Capture the cell that displays the provided text and extract its (x, y) central coordinate. 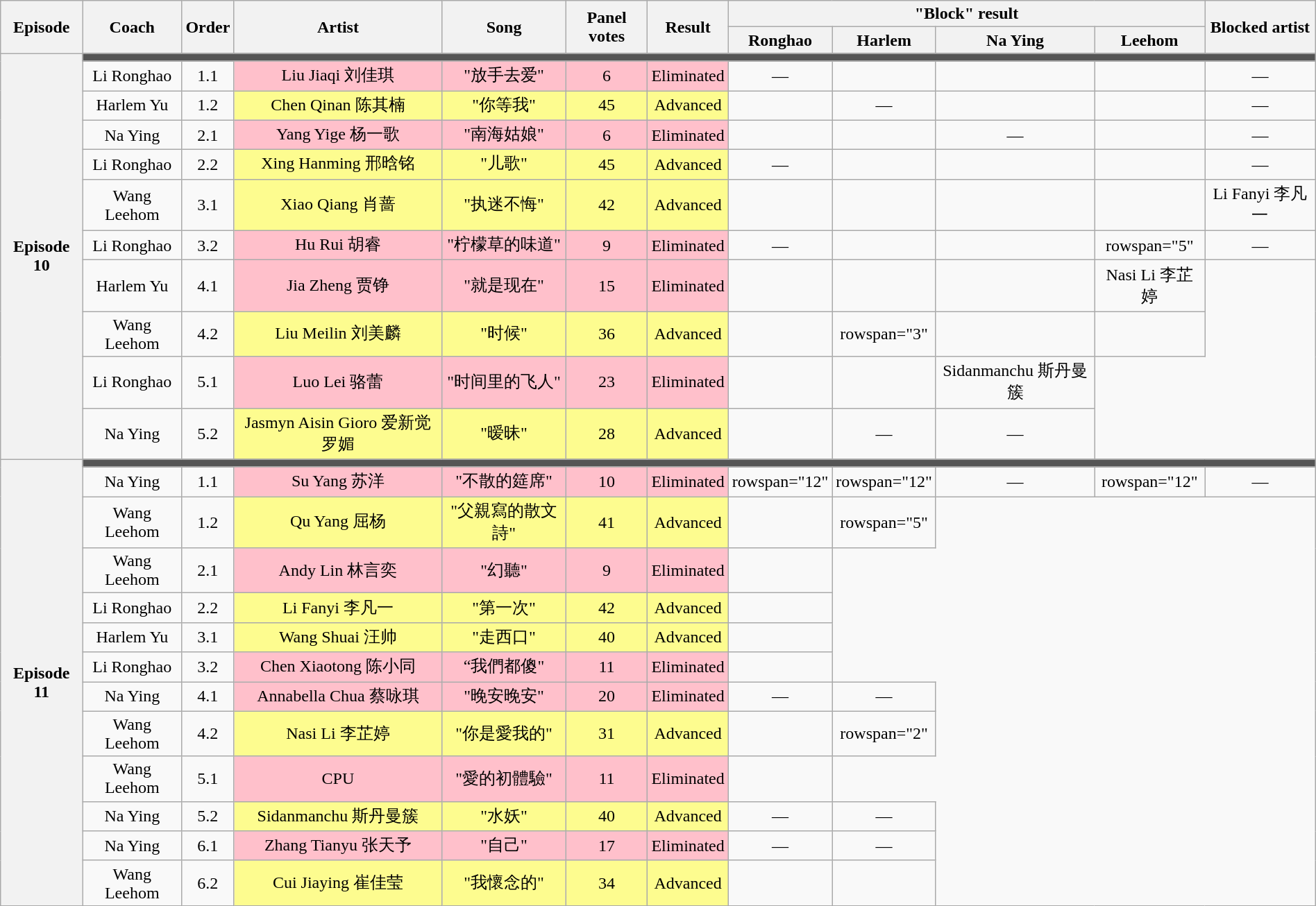
Su Yang 苏洋 (338, 481)
36 (607, 334)
Artist (338, 27)
Xing Hanming 邢晗铭 (338, 165)
Leehom (1149, 40)
Harlem (884, 40)
Yang Yige 杨一歌 (338, 135)
Jia Zheng 贾铮 (338, 286)
"我懷念的" (504, 882)
Hu Rui 胡睿 (338, 246)
rowspan="2" (884, 734)
"你等我" (504, 105)
Coach (132, 27)
28 (607, 434)
Andy Lin 林言奕 (338, 570)
Jasmyn Aisin Gioro 爱新觉罗媚 (338, 434)
41 (607, 522)
"水妖" (504, 816)
"不散的筵席" (504, 481)
23 (607, 382)
"走西口" (504, 637)
"时候" (504, 334)
31 (607, 734)
CPU (338, 778)
Episode 10 (42, 257)
"时间里的飞人" (504, 382)
Song (504, 27)
"父親寫的散文詩" (504, 522)
Xiao Qiang 肖蔷 (338, 205)
Qu Yang 屈杨 (338, 522)
"晚安晚安" (504, 696)
"儿歌" (504, 165)
34 (607, 882)
Chen Xiaotong 陈小同 (338, 667)
Wang Shuai 汪帅 (338, 637)
“我們都傻" (504, 667)
"就是现在" (504, 286)
17 (607, 846)
Luo Lei 骆蕾 (338, 382)
Ronghao (780, 40)
Blocked artist (1260, 27)
Episode (42, 27)
"柠檬草的味道" (504, 246)
Liu Meilin 刘美麟 (338, 334)
6.2 (208, 882)
Result (688, 27)
"南海姑娘" (504, 135)
20 (607, 696)
Liu Jiaqi 刘佳琪 (338, 76)
6.1 (208, 846)
Chen Qinan 陈其楠 (338, 105)
Zhang Tianyu 张天予 (338, 846)
"暧昧" (504, 434)
Order (208, 27)
10 (607, 481)
"Block" result (966, 14)
Panel votes (607, 27)
"放手去爱" (504, 76)
Annabella Chua 蔡咏琪 (338, 696)
Episode 11 (42, 683)
Cui Jiaying 崔佳莹 (338, 882)
"自己" (504, 846)
"第一次" (504, 608)
"执迷不悔" (504, 205)
"幻聽" (504, 570)
"愛的初體驗" (504, 778)
rowspan="3" (884, 334)
"你是愛我的" (504, 734)
15 (607, 286)
